Scan for the cell matching the given text and deliver its (x, y) coordinate at center. 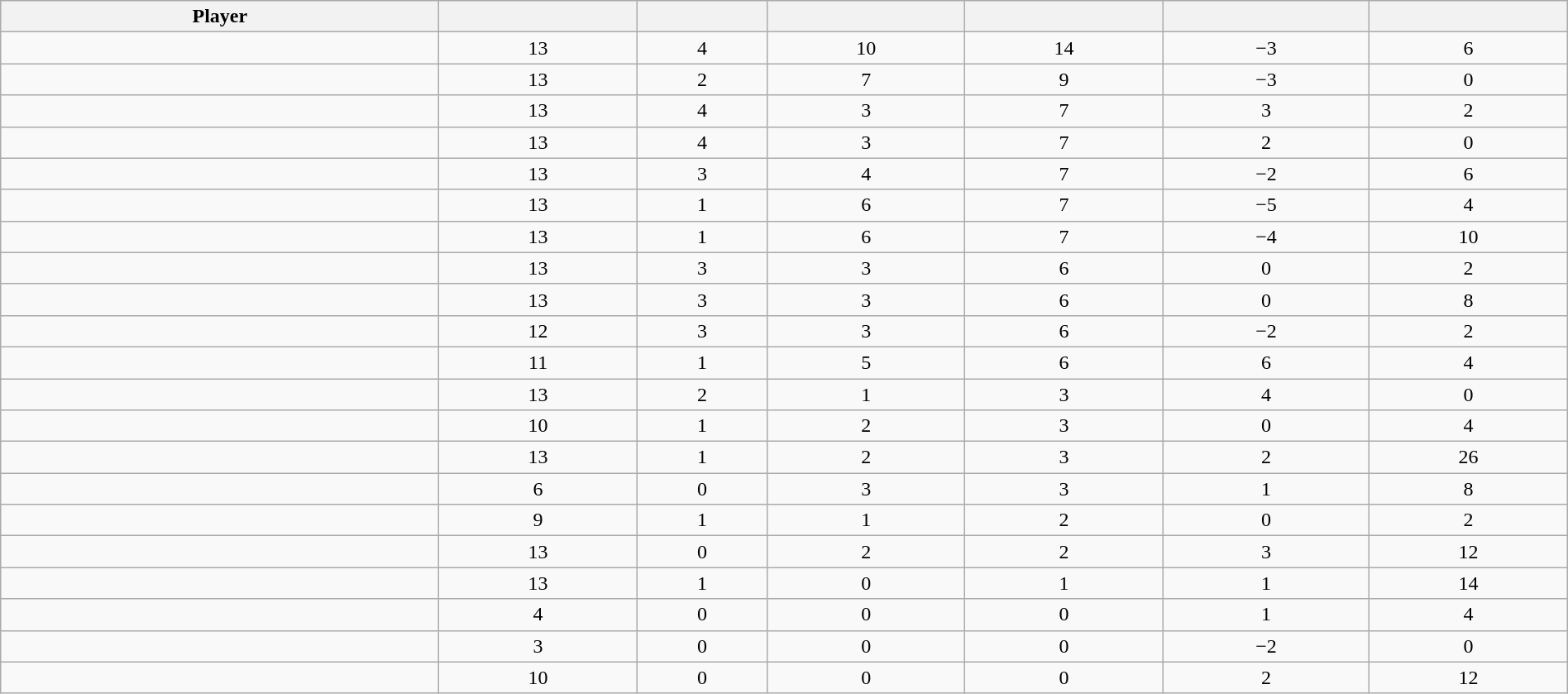
11 (538, 362)
−5 (1266, 205)
26 (1469, 457)
Player (220, 17)
−4 (1266, 237)
5 (867, 362)
